Return the [x, y] coordinate for the center point of the cell that contains the specified text.  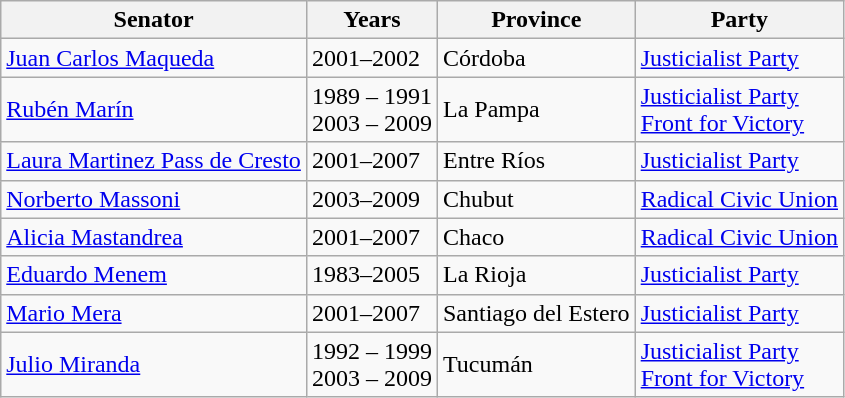
Province [536, 20]
Party [739, 20]
Years [372, 20]
1983–2005 [372, 275]
Chubut [536, 199]
Julio Miranda [154, 364]
Rubén Marín [154, 110]
Mario Mera [154, 313]
Santiago del Estero [536, 313]
Tucumán [536, 364]
1992 – 19992003 – 2009 [372, 364]
Laura Martinez Pass de Cresto [154, 161]
Córdoba [536, 58]
1989 – 19912003 – 2009 [372, 110]
La Rioja [536, 275]
La Pampa [536, 110]
Juan Carlos Maqueda [154, 58]
Entre Ríos [536, 161]
2003–2009 [372, 199]
Senator [154, 20]
Eduardo Menem [154, 275]
Norberto Massoni [154, 199]
Chaco [536, 237]
2001–2002 [372, 58]
Alicia Mastandrea [154, 237]
